For the text-containing cell, return its midpoint in (x, y) coordinate format. 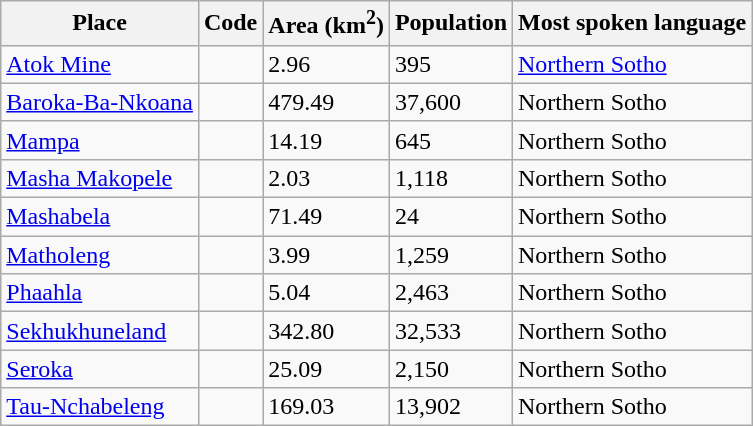
645 (450, 140)
71.49 (326, 217)
Sekhukhuneland (100, 331)
2.03 (326, 178)
Place (100, 24)
Population (450, 24)
1,118 (450, 178)
479.49 (326, 102)
2,150 (450, 369)
5.04 (326, 293)
Area (km2) (326, 24)
169.03 (326, 407)
342.80 (326, 331)
395 (450, 64)
13,902 (450, 407)
Code (230, 24)
Masha Makopele (100, 178)
14.19 (326, 140)
2,463 (450, 293)
24 (450, 217)
3.99 (326, 255)
Baroka-Ba-Nkoana (100, 102)
Tau-Nchabeleng (100, 407)
Mampa (100, 140)
Matholeng (100, 255)
Atok Mine (100, 64)
Most spoken language (632, 24)
37,600 (450, 102)
25.09 (326, 369)
Seroka (100, 369)
1,259 (450, 255)
2.96 (326, 64)
Phaahla (100, 293)
32,533 (450, 331)
Mashabela (100, 217)
